Find where the given text appears and provide that cell's center as [x, y] coordinate. 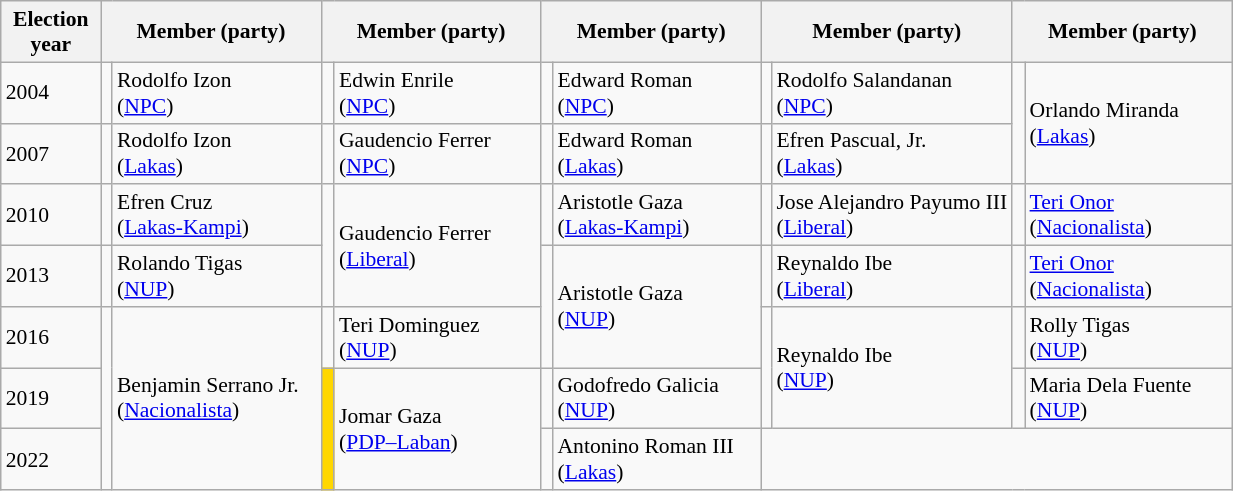
Reynaldo Ibe(Liberal) [892, 276]
Maria Dela Fuente(NUP) [1129, 398]
2016 [51, 338]
Rolando Tigas(NUP) [216, 276]
Edward Roman(Lakas) [656, 154]
Aristotle Gaza(Lakas-Kampi) [656, 216]
Rodolfo Salandanan(NPC) [892, 92]
2019 [51, 398]
Gaudencio Ferrer(NPC) [438, 154]
Edwin Enrile(NPC) [438, 92]
Gaudencio Ferrer(Liberal) [438, 246]
2004 [51, 92]
Jose Alejandro Payumo III(Liberal) [892, 216]
Aristotle Gaza(NUP) [656, 307]
2013 [51, 276]
Rodolfo Izon(NPC) [216, 92]
Edward Roman(NPC) [656, 92]
Rolly Tigas(NUP) [1129, 338]
Teri Dominguez(NUP) [438, 338]
Reynaldo Ibe(NUP) [892, 368]
Benjamin Serrano Jr.(Nacionalista) [216, 398]
Electionyear [51, 32]
Jomar Gaza(PDP–Laban) [438, 429]
2007 [51, 154]
Rodolfo Izon(Lakas) [216, 154]
2022 [51, 460]
Orlando Miranda(Lakas) [1129, 123]
2010 [51, 216]
Efren Cruz(Lakas-Kampi) [216, 216]
Efren Pascual, Jr.(Lakas) [892, 154]
Godofredo Galicia(NUP) [656, 398]
Antonino Roman III(Lakas) [656, 460]
